Extract the [X, Y] coordinate from the center of the cell holding the provided text.  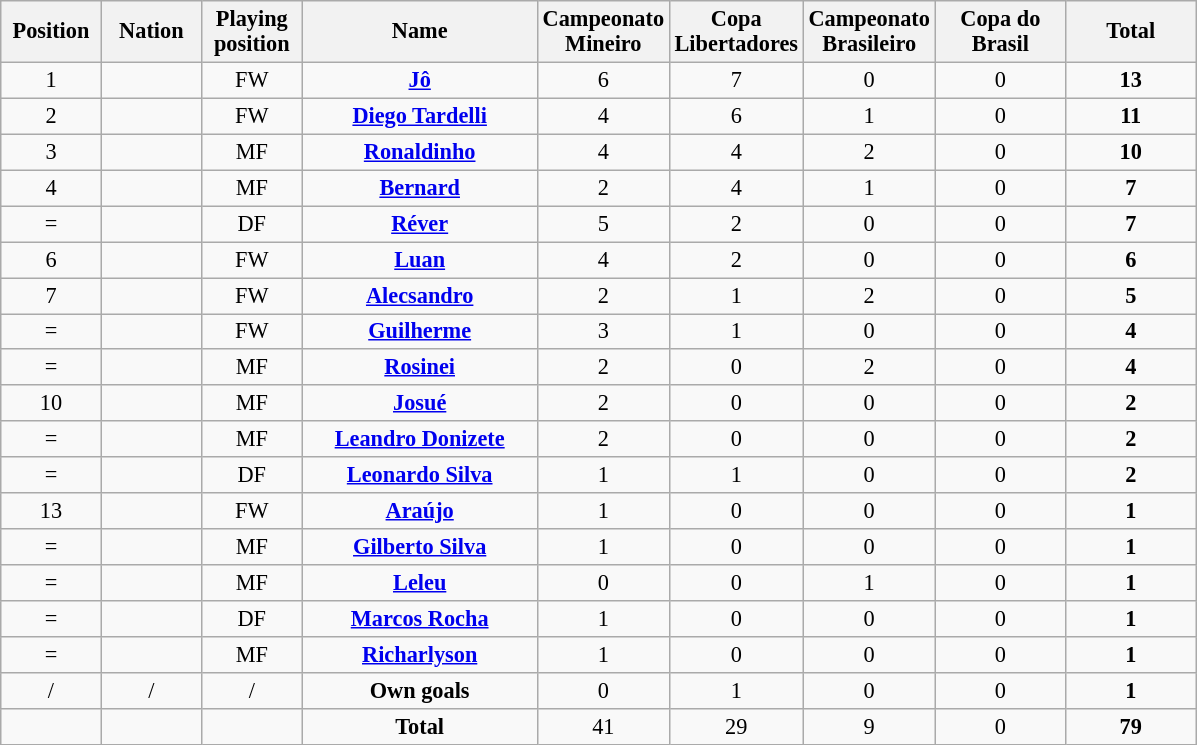
29 [736, 726]
Josué [420, 403]
Araújo [420, 511]
Copa Libertadores [736, 32]
Marcos Rocha [420, 619]
Campeonato Mineiro [603, 32]
Ronaldinho [420, 152]
Playing position [252, 32]
Position [51, 32]
9 [869, 726]
Réver [420, 224]
Own goals [420, 690]
Gilberto Silva [420, 547]
Campeonato Brasileiro [869, 32]
Copa do Brasil [1000, 32]
Bernard [420, 188]
Rosinei [420, 367]
Nation [151, 32]
11 [1131, 116]
79 [1131, 726]
Luan [420, 260]
Richarlyson [420, 655]
Leleu [420, 583]
Name [420, 32]
Alecsandro [420, 295]
Leonardo Silva [420, 475]
Leandro Donizete [420, 439]
Guilherme [420, 331]
Diego Tardelli [420, 116]
41 [603, 726]
Jô [420, 80]
